Capture the cell that displays the provided text and extract its (x, y) central coordinate. 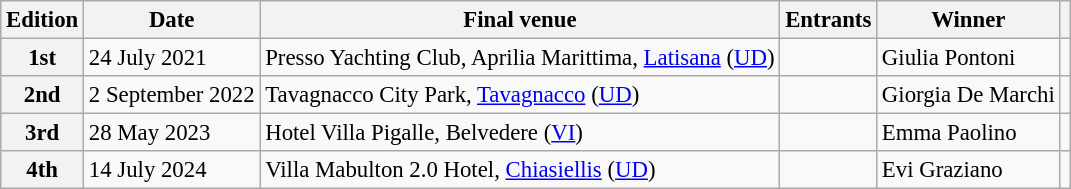
3rd (42, 133)
Giulia Pontoni (969, 58)
1st (42, 58)
Tavagnacco City Park, Tavagnacco (UD) (520, 95)
Date (172, 20)
Villa Mabulton 2.0 Hotel, Chiasiellis (UD) (520, 170)
Entrants (828, 20)
Winner (969, 20)
14 July 2024 (172, 170)
2 September 2022 (172, 95)
Giorgia De Marchi (969, 95)
4th (42, 170)
Final venue (520, 20)
Hotel Villa Pigalle, Belvedere (VI) (520, 133)
2nd (42, 95)
Emma Paolino (969, 133)
Evi Graziano (969, 170)
24 July 2021 (172, 58)
Presso Yachting Club, Aprilia Marittima, Latisana (UD) (520, 58)
Edition (42, 20)
28 May 2023 (172, 133)
